Search for the cell housing the specified text and yield its (X, Y) center coordinate. 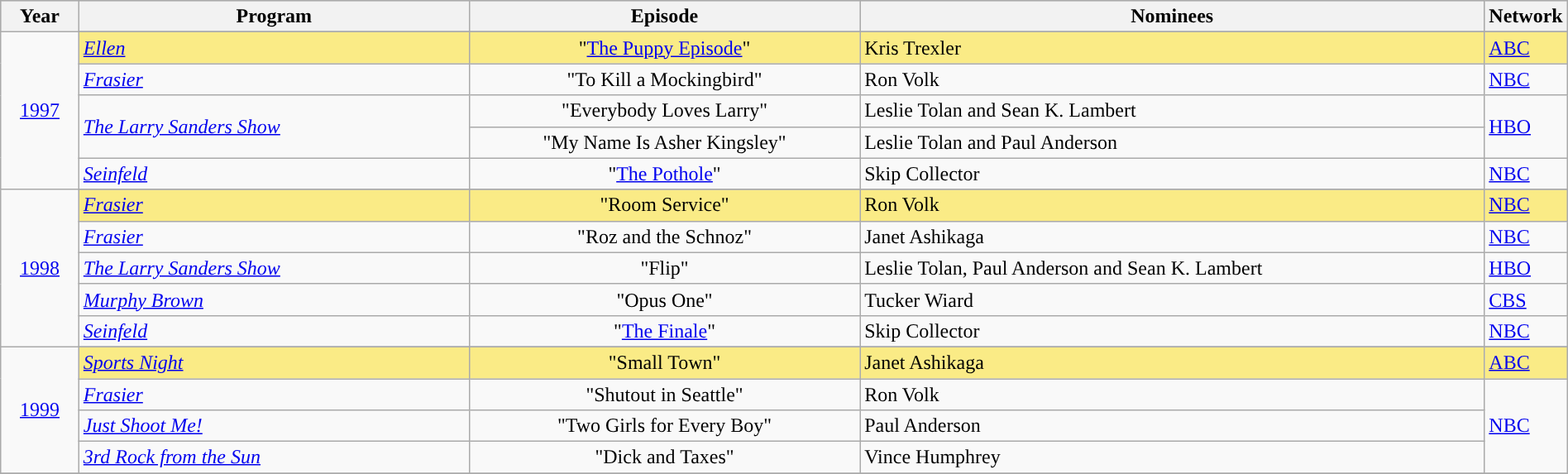
Program (274, 17)
Tucker Wiard (1173, 299)
Episode (664, 17)
"Flip" (664, 268)
"My Name Is Asher Kingsley" (664, 142)
"The Finale" (664, 331)
"Dick and Taxes" (664, 457)
1999 (40, 409)
"Opus One" (664, 299)
Leslie Tolan and Paul Anderson (1173, 142)
Just Shoot Me! (274, 426)
"Two Girls for Every Boy" (664, 426)
"Small Town" (664, 362)
"Shutout in Seattle" (664, 395)
Nominees (1173, 17)
"The Pothole" (664, 174)
Sports Night (274, 362)
Kris Trexler (1173, 48)
"The Puppy Episode" (664, 48)
"Roz and the Schnoz" (664, 237)
"Room Service" (664, 205)
1998 (40, 268)
Ellen (274, 48)
1997 (40, 111)
Leslie Tolan and Sean K. Lambert (1173, 111)
"To Kill a Mockingbird" (664, 79)
Murphy Brown (274, 299)
Leslie Tolan, Paul Anderson and Sean K. Lambert (1173, 268)
Network (1526, 17)
Year (40, 17)
Paul Anderson (1173, 426)
"Everybody Loves Larry" (664, 111)
CBS (1526, 299)
3rd Rock from the Sun (274, 457)
Vince Humphrey (1173, 457)
